Extract the (X, Y) coordinate from the center of the cell holding the provided text.  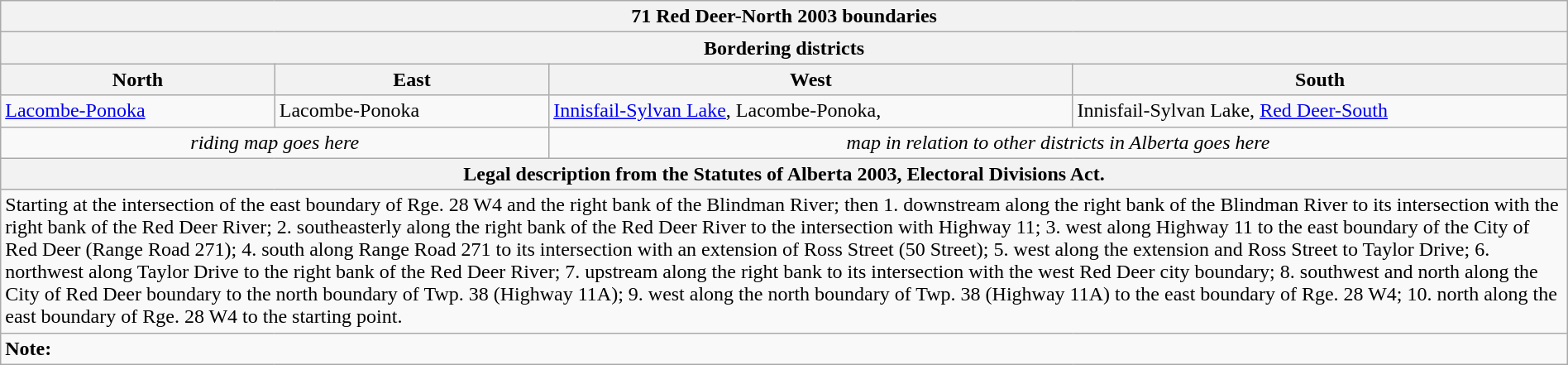
71 Red Deer-North 2003 boundaries (784, 17)
Note: (784, 348)
East (412, 79)
Bordering districts (784, 48)
West (810, 79)
riding map goes here (275, 142)
map in relation to other districts in Alberta goes here (1059, 142)
Legal description from the Statutes of Alberta 2003, Electoral Divisions Act. (784, 174)
North (137, 79)
South (1320, 79)
Innisfail-Sylvan Lake, Lacombe-Ponoka, (810, 111)
Innisfail-Sylvan Lake, Red Deer-South (1320, 111)
